Detect which cell encompasses the target text, then output its [x, y] center coordinate. 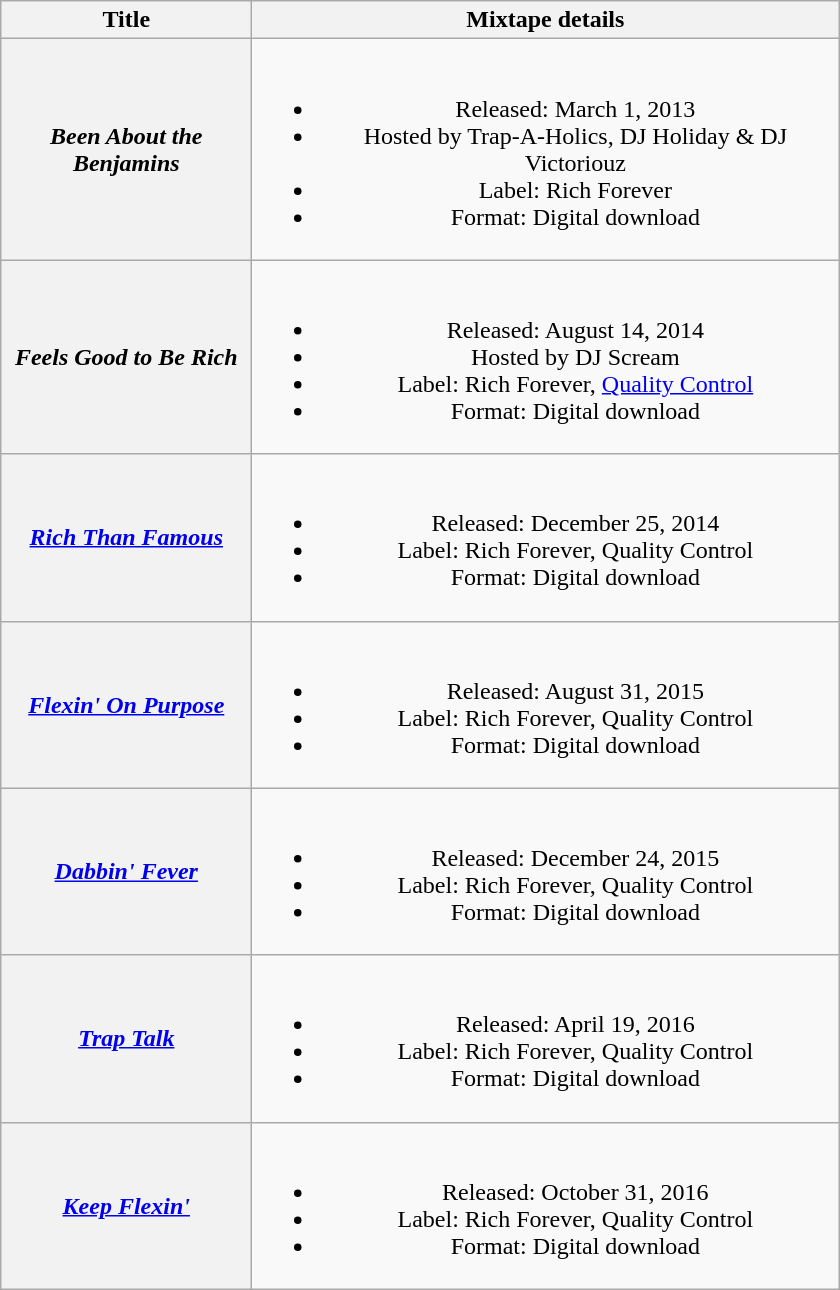
Mixtape details [546, 20]
Title [126, 20]
Feels Good to Be Rich [126, 357]
Keep Flexin' [126, 1206]
Released: August 14, 2014Hosted by DJ ScreamLabel: Rich Forever, Quality ControlFormat: Digital download [546, 357]
Released: December 24, 2015Label: Rich Forever, Quality ControlFormat: Digital download [546, 872]
Released: March 1, 2013Hosted by Trap-A-Holics, DJ Holiday & DJ VictoriouzLabel: Rich ForeverFormat: Digital download [546, 150]
Released: December 25, 2014Label: Rich Forever, Quality ControlFormat: Digital download [546, 538]
Rich Than Famous [126, 538]
Released: August 31, 2015Label: Rich Forever, Quality ControlFormat: Digital download [546, 704]
Trap Talk [126, 1038]
Flexin' On Purpose [126, 704]
Been About the Benjamins [126, 150]
Released: April 19, 2016Label: Rich Forever, Quality ControlFormat: Digital download [546, 1038]
Dabbin' Fever [126, 872]
Released: October 31, 2016Label: Rich Forever, Quality ControlFormat: Digital download [546, 1206]
